Provide the [X, Y] coordinate of the cell's center where the given text is located.  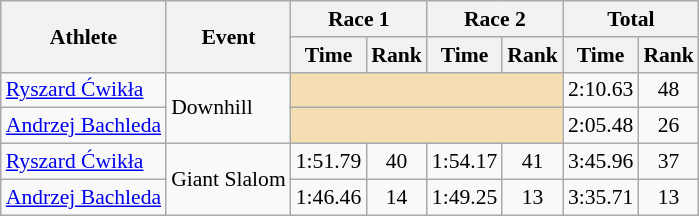
Downhill [228, 108]
Race 1 [359, 19]
37 [668, 162]
3:35.71 [600, 197]
Event [228, 36]
Total [631, 19]
41 [532, 162]
2:05.48 [600, 126]
14 [396, 197]
Race 2 [495, 19]
1:51.79 [328, 162]
3:45.96 [600, 162]
Giant Slalom [228, 180]
1:46.46 [328, 197]
2:10.63 [600, 90]
1:54.17 [464, 162]
26 [668, 126]
Athlete [84, 36]
40 [396, 162]
48 [668, 90]
1:49.25 [464, 197]
